Determine the (X, Y) coordinate at the center of the cell enclosing the given text.  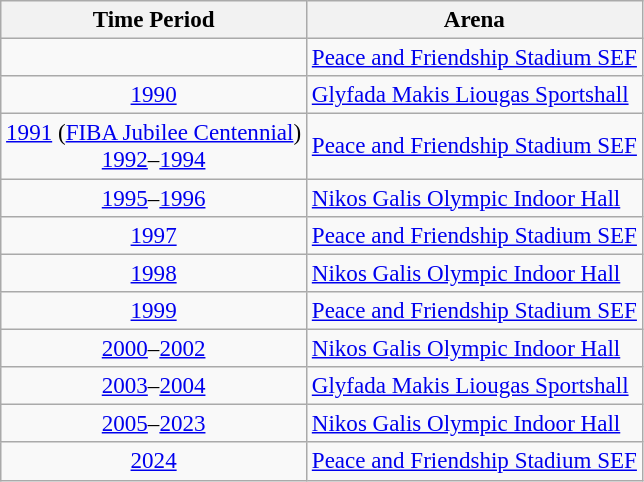
1995–1996 (154, 198)
2003–2004 (154, 386)
1999 (154, 311)
1998 (154, 273)
1997 (154, 236)
2000–2002 (154, 349)
2024 (154, 462)
Time Period (154, 20)
1990 (154, 95)
2005–2023 (154, 424)
Arena (474, 20)
1991 (FIBA Jubilee Centennial) 1992–1994 (154, 146)
